For the text-containing cell, return its midpoint in [x, y] coordinate format. 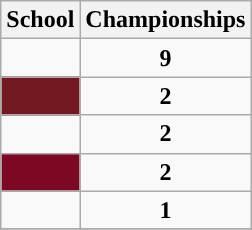
1 [166, 210]
9 [166, 58]
School [40, 20]
Championships [166, 20]
